Capture the cell that displays the provided text and extract its (X, Y) central coordinate. 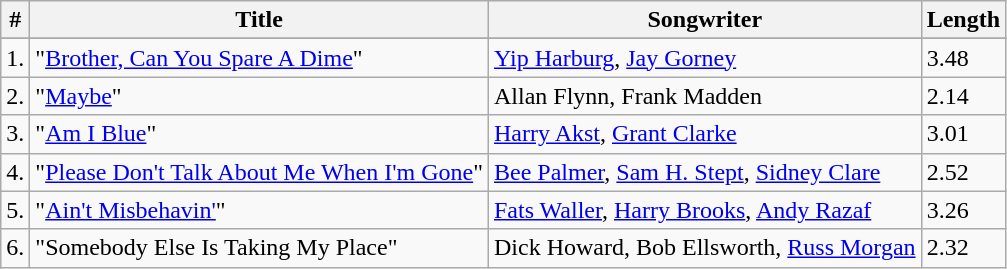
"Please Don't Talk About Me When I'm Gone" (260, 172)
3. (16, 134)
Harry Akst, Grant Clarke (704, 134)
Yip Harburg, Jay Gorney (704, 58)
2.32 (963, 248)
3.01 (963, 134)
4. (16, 172)
"Somebody Else Is Taking My Place" (260, 248)
3.26 (963, 210)
6. (16, 248)
Fats Waller, Harry Brooks, Andy Razaf (704, 210)
Bee Palmer, Sam H. Stept, Sidney Clare (704, 172)
5. (16, 210)
"Ain't Misbehavin'" (260, 210)
Length (963, 20)
Dick Howard, Bob Ellsworth, Russ Morgan (704, 248)
Songwriter (704, 20)
Allan Flynn, Frank Madden (704, 96)
2.14 (963, 96)
1. (16, 58)
Title (260, 20)
2.52 (963, 172)
2. (16, 96)
"Brother, Can You Spare A Dime" (260, 58)
# (16, 20)
"Maybe" (260, 96)
"Am I Blue" (260, 134)
3.48 (963, 58)
